Find where the given text appears and provide that cell's center as (x, y) coordinate. 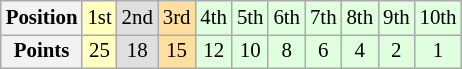
10th (438, 18)
1 (438, 51)
6th (286, 18)
5th (250, 18)
2nd (138, 18)
18 (138, 51)
7th (324, 18)
6 (324, 51)
4 (360, 51)
25 (99, 51)
4th (214, 18)
8th (360, 18)
12 (214, 51)
1st (99, 18)
8 (286, 51)
2 (396, 51)
15 (177, 51)
Points (42, 51)
Position (42, 18)
9th (396, 18)
3rd (177, 18)
10 (250, 51)
